Search for the cell housing the specified text and yield its (x, y) center coordinate. 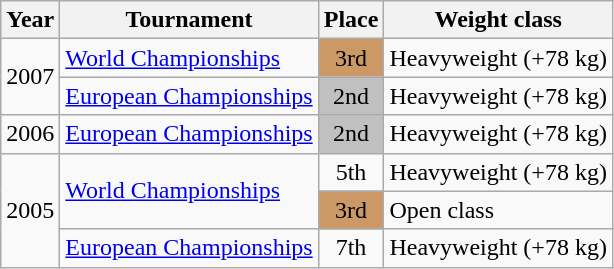
Year (30, 20)
2007 (30, 77)
Open class (498, 210)
7th (351, 248)
2006 (30, 134)
5th (351, 172)
Weight class (498, 20)
Tournament (189, 20)
Place (351, 20)
2005 (30, 210)
